Locate the cell with the specified text and output its [x, y] center coordinate. 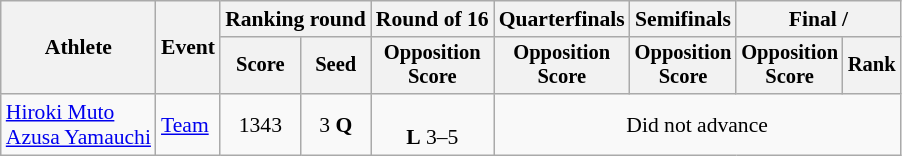
Team [188, 124]
Semifinals [684, 19]
Round of 16 [432, 19]
Score [260, 66]
Hiroki MutoAzusa Yamauchi [78, 124]
1343 [260, 124]
Athlete [78, 48]
L 3–5 [432, 124]
Final / [818, 19]
Quarterfinals [562, 19]
Event [188, 48]
Ranking round [296, 19]
Rank [872, 66]
3 Q [336, 124]
Did not advance [698, 124]
Seed [336, 66]
